Capture the cell that displays the provided text and extract its (x, y) central coordinate. 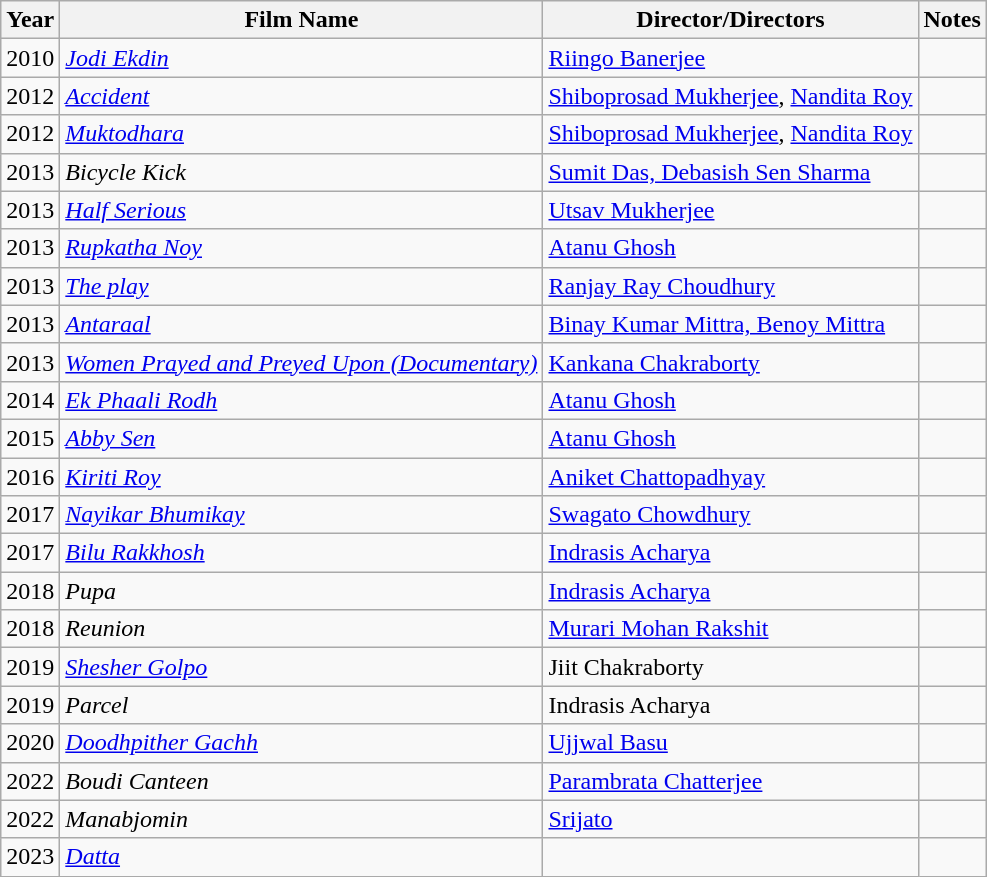
Abby Sen (302, 438)
Parambrata Chatterjee (730, 781)
Riingo Banerjee (730, 58)
The play (302, 286)
Shesher Golpo (302, 667)
Women Prayed and Preyed Upon (Documentary) (302, 362)
2010 (30, 58)
Kiriti Roy (302, 477)
Manabjomin (302, 819)
Boudi Canteen (302, 781)
2020 (30, 743)
Nayikar Bhumikay (302, 515)
Film Name (302, 20)
Sumit Das, Debasish Sen Sharma (730, 172)
Half Serious (302, 210)
Doodhpither Gachh (302, 743)
Muktodhara (302, 134)
Rupkatha Noy (302, 248)
2016 (30, 477)
2023 (30, 857)
Ek Phaali Rodh (302, 400)
Parcel (302, 705)
Notes (952, 20)
2014 (30, 400)
Pupa (302, 591)
Jodi Ekdin (302, 58)
Datta (302, 857)
Aniket Chattopadhyay (730, 477)
Srijato (730, 819)
Utsav Mukherjee (730, 210)
Ranjay Ray Choudhury (730, 286)
Director/Directors (730, 20)
Murari Mohan Rakshit (730, 629)
Antaraal (302, 324)
Bicycle Kick (302, 172)
Binay Kumar Mittra, Benoy Mittra (730, 324)
Reunion (302, 629)
Jiit Chakraborty (730, 667)
2015 (30, 438)
Year (30, 20)
Accident (302, 96)
Ujjwal Basu (730, 743)
Kankana Chakraborty (730, 362)
Swagato Chowdhury (730, 515)
Bilu Rakkhosh (302, 553)
